Capture the cell that displays the provided text and extract its (x, y) central coordinate. 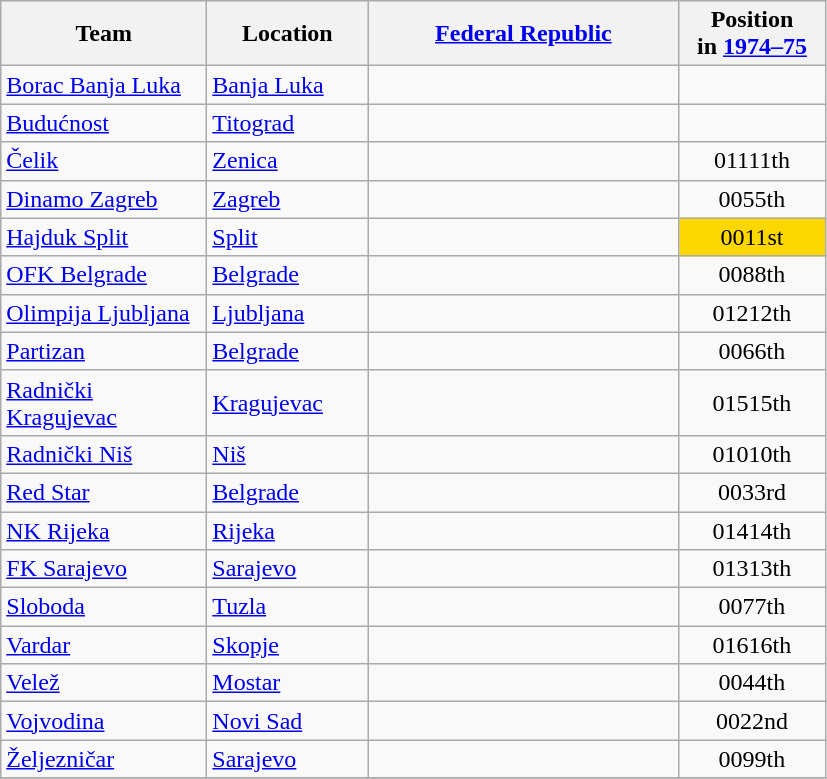
Radnički Kragujevac (104, 402)
Federal Republic (524, 34)
0077th (752, 607)
0022nd (752, 721)
01313th (752, 569)
01212th (752, 313)
OFK Belgrade (104, 275)
Sloboda (104, 607)
Radnički Niš (104, 454)
Dinamo Zagreb (104, 199)
Titograd (288, 123)
Vojvodina (104, 721)
0088th (752, 275)
Budućnost (104, 123)
01010th (752, 454)
Split (288, 237)
Tuzla (288, 607)
01111th (752, 161)
Velež (104, 683)
0044th (752, 683)
Location (288, 34)
Red Star (104, 492)
Olimpija Ljubljana (104, 313)
01515th (752, 402)
Skopje (288, 645)
Partizan (104, 351)
Niš (288, 454)
Ljubljana (288, 313)
Hajduk Split (104, 237)
0066th (752, 351)
0099th (752, 759)
Team (104, 34)
Rijeka (288, 531)
Mostar (288, 683)
Zenica (288, 161)
Banja Luka (288, 85)
01414th (752, 531)
NK Rijeka (104, 531)
Zagreb (288, 199)
Novi Sad (288, 721)
FK Sarajevo (104, 569)
Čelik (104, 161)
01616th (752, 645)
Kragujevac (288, 402)
Borac Banja Luka (104, 85)
0011st (752, 237)
0033rd (752, 492)
0055th (752, 199)
Željezničar (104, 759)
Positionin 1974–75 (752, 34)
Vardar (104, 645)
